Pinpoint the cell where the given text exists, returning its [X, Y] midpoint coordinate. 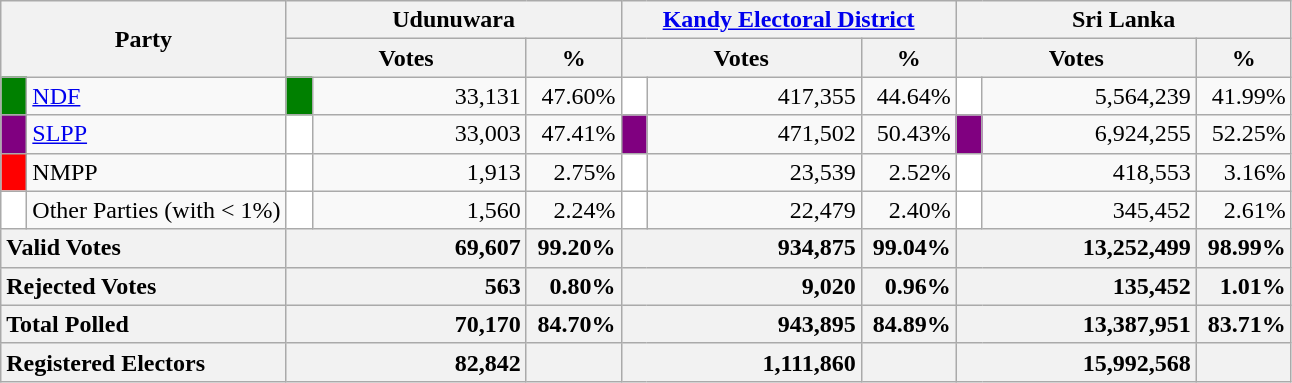
47.41% [574, 134]
NMPP [156, 172]
1,560 [419, 210]
0.80% [574, 286]
2.24% [574, 210]
Sri Lanka [1124, 20]
99.04% [908, 248]
5,564,239 [1089, 96]
Udunuwara [454, 20]
471,502 [754, 134]
SLPP [156, 134]
1.01% [1244, 286]
1,111,860 [741, 362]
15,992,568 [1076, 362]
98.99% [1244, 248]
NDF [156, 96]
82,842 [406, 362]
84.70% [574, 324]
70,170 [406, 324]
13,387,951 [1076, 324]
563 [406, 286]
44.64% [908, 96]
Party [144, 39]
6,924,255 [1089, 134]
47.60% [574, 96]
52.25% [1244, 134]
13,252,499 [1076, 248]
2.75% [574, 172]
Registered Electors [144, 362]
1,913 [419, 172]
22,479 [754, 210]
418,553 [1089, 172]
2.40% [908, 210]
69,607 [406, 248]
Rejected Votes [144, 286]
50.43% [908, 134]
33,131 [419, 96]
0.96% [908, 286]
2.61% [1244, 210]
2.52% [908, 172]
135,452 [1076, 286]
345,452 [1089, 210]
Kandy Electoral District [788, 20]
417,355 [754, 96]
41.99% [1244, 96]
33,003 [419, 134]
934,875 [741, 248]
Valid Votes [144, 248]
23,539 [754, 172]
84.89% [908, 324]
Other Parties (with < 1%) [156, 210]
3.16% [1244, 172]
Total Polled [144, 324]
9,020 [741, 286]
99.20% [574, 248]
943,895 [741, 324]
83.71% [1244, 324]
